Find where the given text appears and provide that cell's center as (x, y) coordinate. 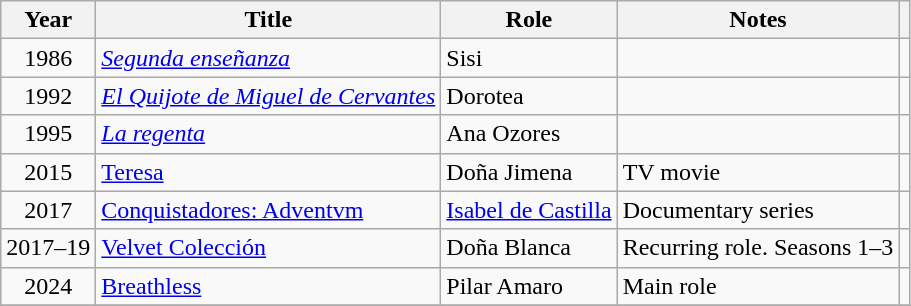
2017–19 (48, 248)
Breathless (268, 286)
Isabel de Castilla (529, 210)
Documentary series (758, 210)
Segunda enseñanza (268, 58)
TV movie (758, 172)
1986 (48, 58)
Teresa (268, 172)
2017 (48, 210)
El Quijote de Miguel de Cervantes (268, 96)
2015 (48, 172)
Doña Jimena (529, 172)
1995 (48, 134)
Dorotea (529, 96)
Sisi (529, 58)
Velvet Colección (268, 248)
1992 (48, 96)
Notes (758, 20)
Main role (758, 286)
Pilar Amaro (529, 286)
Doña Blanca (529, 248)
Ana Ozores (529, 134)
Year (48, 20)
Conquistadores: Adventvm (268, 210)
2024 (48, 286)
La regenta (268, 134)
Recurring role. Seasons 1–3 (758, 248)
Role (529, 20)
Title (268, 20)
